Search for the cell housing the specified text and yield its [X, Y] center coordinate. 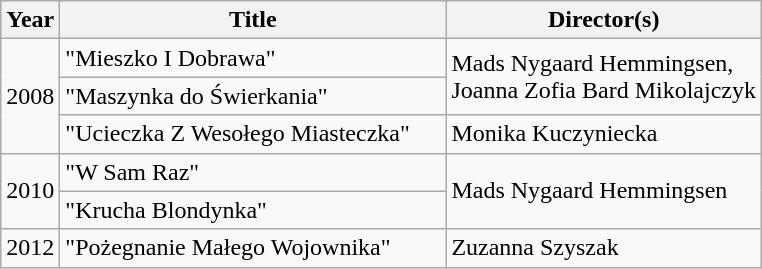
Director(s) [604, 20]
Title [253, 20]
2008 [30, 96]
"Mieszko I Dobrawa" [253, 58]
Mads Nygaard Hemmingsen,Joanna Zofia Bard Mikolajczyk [604, 77]
2012 [30, 248]
"Krucha Blondynka" [253, 210]
"W Sam Raz" [253, 172]
Mads Nygaard Hemmingsen [604, 191]
Monika Kuczyniecka [604, 134]
Year [30, 20]
"Ucieczka Z Wesołego Miasteczka" [253, 134]
Zuzanna Szyszak [604, 248]
2010 [30, 191]
"Maszynka do Świerkania" [253, 96]
"Pożegnanie Małego Wojownika" [253, 248]
